From the cell containing the given text, extract its center point as (X, Y) coordinate. 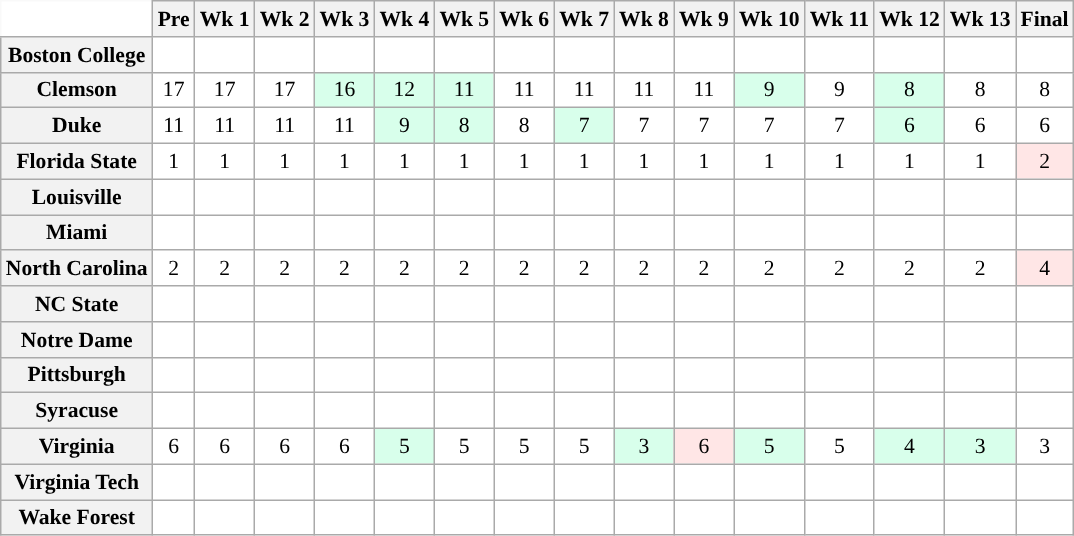
Clemson (77, 90)
Boston College (77, 55)
Final (1045, 19)
Wake Forest (77, 518)
12 (404, 90)
Florida State (77, 162)
Notre Dame (77, 340)
NC State (77, 304)
Wk 4 (404, 19)
Virginia (77, 447)
Wk 7 (584, 19)
Wk 1 (225, 19)
North Carolina (77, 269)
Wk 9 (704, 19)
16 (345, 90)
Wk 5 (464, 19)
Wk 8 (644, 19)
Wk 10 (770, 19)
Wk 11 (840, 19)
Wk 12 (910, 19)
Pre (174, 19)
Pittsburgh (77, 375)
Wk 13 (980, 19)
Miami (77, 233)
Duke (77, 126)
Wk 3 (345, 19)
Louisville (77, 197)
Virginia Tech (77, 482)
Wk 2 (285, 19)
Syracuse (77, 411)
Wk 6 (524, 19)
